For the text-containing cell, return its midpoint in [x, y] coordinate format. 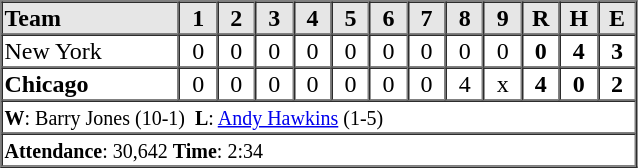
9 [503, 18]
6 [388, 18]
x [503, 84]
Attendance: 30,642 Time: 2:34 [319, 150]
Team [91, 18]
5 [350, 18]
R [541, 18]
W: Barry Jones (10-1) L: Andy Hawkins (1-5) [319, 116]
Chicago [91, 84]
8 [465, 18]
E [617, 18]
H [579, 18]
New York [91, 50]
7 [427, 18]
1 [198, 18]
